Detect which cell encompasses the target text, then output its [x, y] center coordinate. 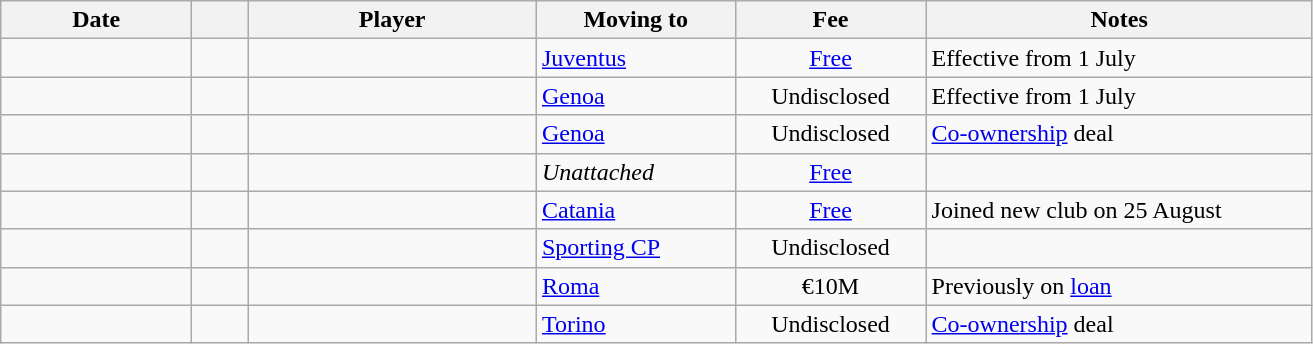
Roma [636, 286]
Player [392, 20]
Juventus [636, 58]
Sporting CP [636, 248]
Catania [636, 210]
Previously on loan [1119, 286]
Date [96, 20]
Unattached [636, 172]
Joined new club on 25 August [1119, 210]
Torino [636, 324]
Fee [830, 20]
€10M [830, 286]
Moving to [636, 20]
Notes [1119, 20]
